Identify which cell holds the provided text, then report its (x, y) central coordinate. 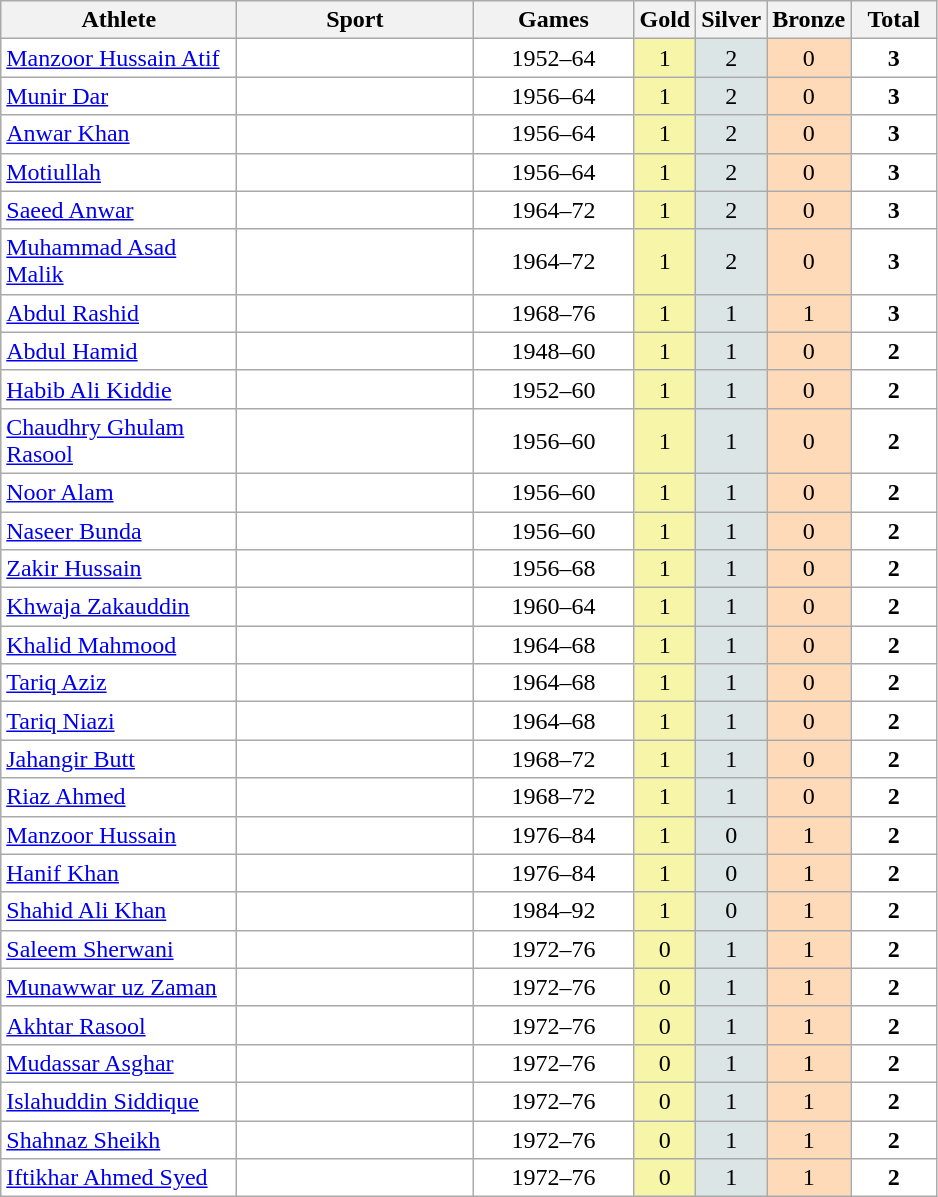
Islahuddin Siddique (119, 1101)
Abdul Hamid (119, 351)
Jahangir Butt (119, 759)
Akhtar Rasool (119, 1025)
Total (894, 20)
Manzoor Hussain (119, 835)
Saleem Sherwani (119, 949)
1952–60 (554, 389)
Anwar Khan (119, 134)
Sport (355, 20)
Gold (665, 20)
Athlete (119, 20)
Habib Ali Kiddie (119, 389)
Khalid Mahmood (119, 645)
Hanif Khan (119, 873)
Mudassar Asghar (119, 1063)
Manzoor Hussain Atif (119, 58)
Games (554, 20)
Shahnaz Sheikh (119, 1139)
1956–68 (554, 569)
1960–64 (554, 607)
Riaz Ahmed (119, 797)
1948–60 (554, 351)
Munir Dar (119, 96)
Tariq Niazi (119, 721)
Bronze (809, 20)
Naseer Bunda (119, 531)
Saeed Anwar (119, 210)
Abdul Rashid (119, 313)
1952–64 (554, 58)
1968–76 (554, 313)
Noor Alam (119, 492)
Tariq Aziz (119, 683)
1984–92 (554, 911)
Silver (732, 20)
Munawwar uz Zaman (119, 987)
Motiullah (119, 172)
Iftikhar Ahmed Syed (119, 1178)
Shahid Ali Khan (119, 911)
Chaudhry Ghulam Rasool (119, 440)
Muhammad Asad Malik (119, 262)
Khwaja Zakauddin (119, 607)
Zakir Hussain (119, 569)
